Output the (X, Y) coordinate of the center of the cell containing the given text.  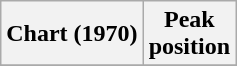
Chart (1970) (72, 34)
Peakposition (189, 34)
